Locate the cell with the specified text and output its [x, y] center coordinate. 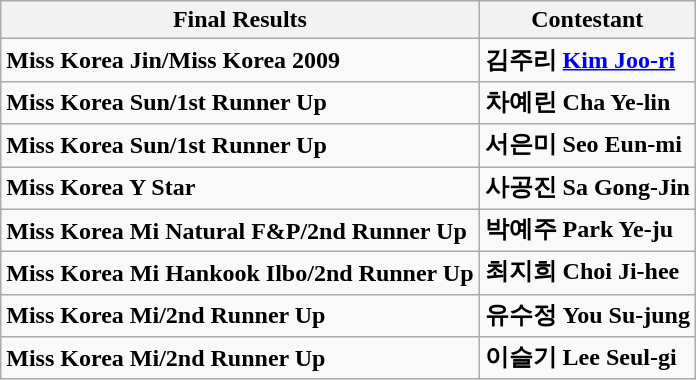
차예린 Cha Ye-lin [587, 102]
사공진 Sa Gong-Jin [587, 188]
Miss Korea Mi Hankook Ilbo/2nd Runner Up [240, 274]
유수정 You Su-jung [587, 316]
이슬기 Lee Seul-gi [587, 358]
Miss Korea Y Star [240, 188]
Miss Korea Mi Natural F&P/2nd Runner Up [240, 230]
Final Results [240, 20]
Contestant [587, 20]
Miss Korea Jin/Miss Korea 2009 [240, 60]
김주리 Kim Joo-ri [587, 60]
최지희 Choi Ji-hee [587, 274]
박예주 Park Ye-ju [587, 230]
서은미 Seo Eun-mi [587, 146]
